Pinpoint the cell where the given text exists, returning its [X, Y] midpoint coordinate. 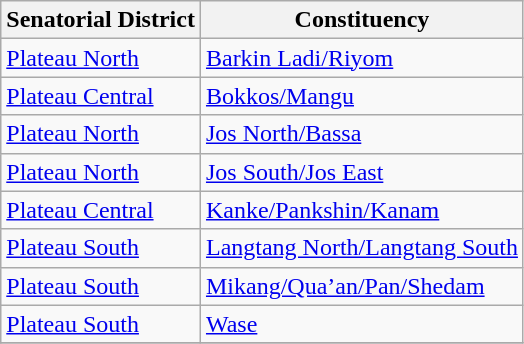
Senatorial District [101, 20]
Kanke/Pankshin/Kanam [362, 210]
Jos North/Bassa [362, 134]
Langtang North/Langtang South [362, 248]
Constituency [362, 20]
Mikang/Qua’an/Pan/Shedam [362, 286]
Jos South/Jos East [362, 172]
Barkin Ladi/Riyom [362, 58]
Bokkos/Mangu [362, 96]
Wase [362, 324]
